Pinpoint the cell where the given text exists, returning its [x, y] midpoint coordinate. 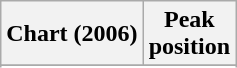
Chart (2006) [72, 34]
Peakposition [189, 34]
